Output the (X, Y) coordinate of the center of the cell containing the given text.  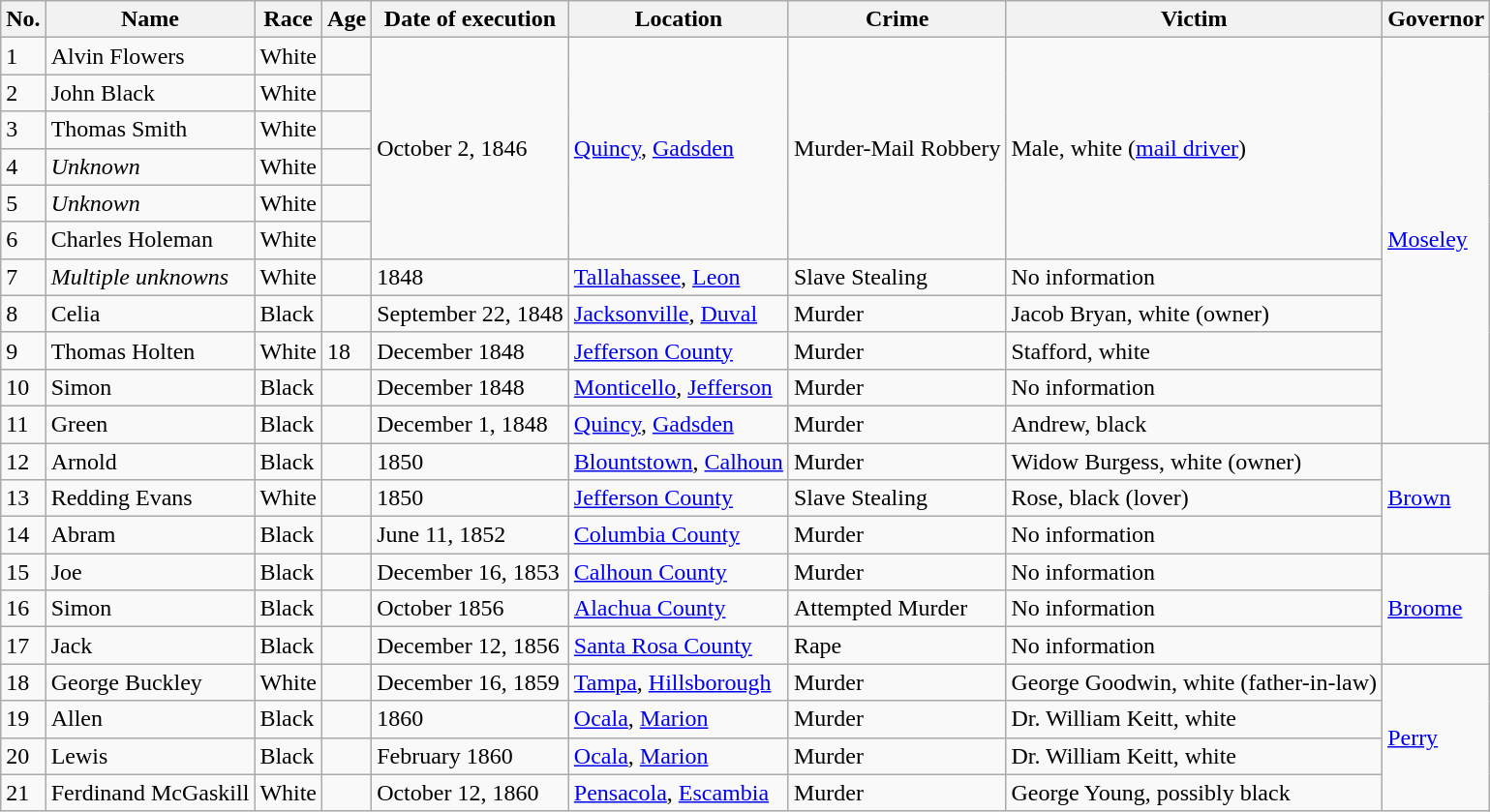
George Young, possibly black (1195, 793)
3 (23, 130)
17 (23, 646)
Alvin Flowers (150, 56)
Race (289, 19)
1848 (471, 277)
Stafford, white (1195, 350)
4 (23, 166)
No. (23, 19)
Widow Burgess, white (owner) (1195, 462)
George Buckley (150, 682)
16 (23, 609)
Jacksonville, Duval (678, 314)
13 (23, 498)
Jacob Bryan, white (owner) (1195, 314)
Alachua County (678, 609)
Date of execution (471, 19)
Santa Rosa County (678, 646)
Male, white (mail driver) (1195, 148)
2 (23, 93)
9 (23, 350)
December 16, 1859 (471, 682)
October 1856 (471, 609)
Columbia County (678, 535)
Rape (897, 646)
Calhoun County (678, 572)
Governor (1437, 19)
George Goodwin, white (father-in-law) (1195, 682)
Brown (1437, 498)
1860 (471, 719)
Allen (150, 719)
John Black (150, 93)
20 (23, 756)
5 (23, 203)
21 (23, 793)
December 1, 1848 (471, 424)
Crime (897, 19)
14 (23, 535)
Broome (1437, 609)
Perry (1437, 737)
December 12, 1856 (471, 646)
June 11, 1852 (471, 535)
Blountstown, Calhoun (678, 462)
Redding Evans (150, 498)
Age (347, 19)
Lewis (150, 756)
Abram (150, 535)
Ferdinand McGaskill (150, 793)
19 (23, 719)
Tallahassee, Leon (678, 277)
Moseley (1437, 240)
Rose, black (lover) (1195, 498)
December 16, 1853 (471, 572)
February 1860 (471, 756)
Tampa, Hillsborough (678, 682)
7 (23, 277)
Murder-Mail Robbery (897, 148)
October 2, 1846 (471, 148)
October 12, 1860 (471, 793)
Monticello, Jefferson (678, 387)
Multiple unknowns (150, 277)
Attempted Murder (897, 609)
Jack (150, 646)
Arnold (150, 462)
12 (23, 462)
Joe (150, 572)
September 22, 1848 (471, 314)
6 (23, 240)
11 (23, 424)
Green (150, 424)
Name (150, 19)
Charles Holeman (150, 240)
1 (23, 56)
Victim (1195, 19)
Pensacola, Escambia (678, 793)
10 (23, 387)
Thomas Holten (150, 350)
Andrew, black (1195, 424)
8 (23, 314)
Location (678, 19)
Thomas Smith (150, 130)
15 (23, 572)
Celia (150, 314)
